Return [X, Y] of the center of cell containing provided text 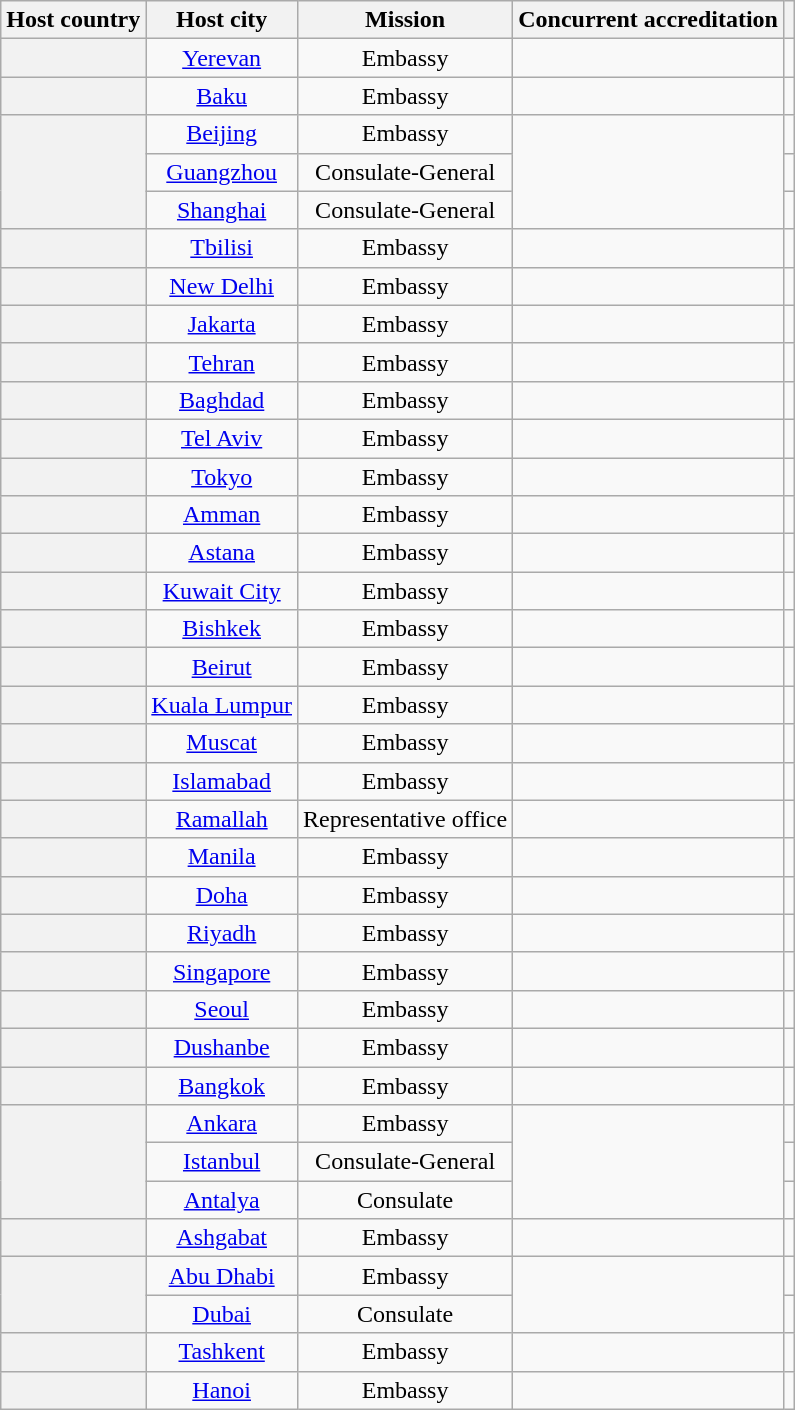
Dushanbe [222, 1047]
Tbilisi [222, 248]
Istanbul [222, 1162]
Seoul [222, 1009]
Doha [222, 895]
Muscat [222, 743]
Tashkent [222, 1352]
Amman [222, 515]
Kuwait City [222, 591]
Tokyo [222, 477]
Abu Dhabi [222, 1276]
Concurrent accreditation [648, 20]
Beijing [222, 134]
Ashgabat [222, 1238]
Dubai [222, 1314]
Shanghai [222, 210]
Baku [222, 96]
Islamabad [222, 781]
Manila [222, 857]
Yerevan [222, 58]
Representative office [404, 819]
Antalya [222, 1200]
Singapore [222, 971]
Riyadh [222, 933]
Host city [222, 20]
Guangzhou [222, 172]
Baghdad [222, 400]
Ramallah [222, 819]
Tel Aviv [222, 438]
Beirut [222, 667]
Jakarta [222, 324]
Kuala Lumpur [222, 705]
Bangkok [222, 1085]
Tehran [222, 362]
Mission [404, 20]
Host country [74, 20]
New Delhi [222, 286]
Ankara [222, 1124]
Hanoi [222, 1390]
Bishkek [222, 629]
Astana [222, 553]
